Return the [x, y] coordinate for the center point of the cell that contains the specified text.  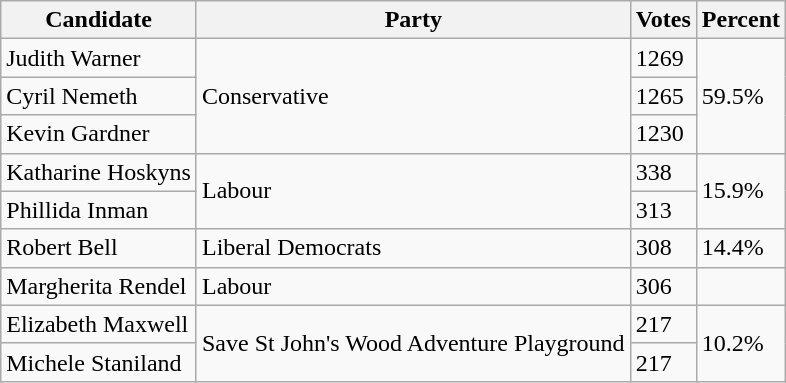
Margherita Rendel [99, 286]
Robert Bell [99, 248]
Phillida Inman [99, 210]
Percent [740, 20]
308 [663, 248]
14.4% [740, 248]
Katharine Hoskyns [99, 172]
306 [663, 286]
Party [413, 20]
Candidate [99, 20]
Judith Warner [99, 58]
Michele Staniland [99, 362]
313 [663, 210]
Conservative [413, 96]
1269 [663, 58]
Cyril Nemeth [99, 96]
Votes [663, 20]
10.2% [740, 343]
Liberal Democrats [413, 248]
Save St John's Wood Adventure Playground [413, 343]
Kevin Gardner [99, 134]
Elizabeth Maxwell [99, 324]
1230 [663, 134]
15.9% [740, 191]
59.5% [740, 96]
1265 [663, 96]
338 [663, 172]
